Capture the cell that displays the provided text and extract its [x, y] central coordinate. 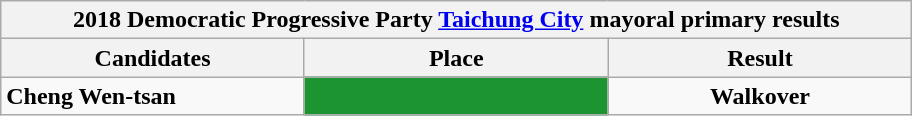
Candidates [153, 58]
Walkover [760, 96]
Place [456, 58]
Result [760, 58]
2018 Democratic Progressive Party Taichung City mayoral primary results [456, 20]
Cheng Wen-tsan [153, 96]
